Scan for the cell matching the given text and deliver its [X, Y] coordinate at center. 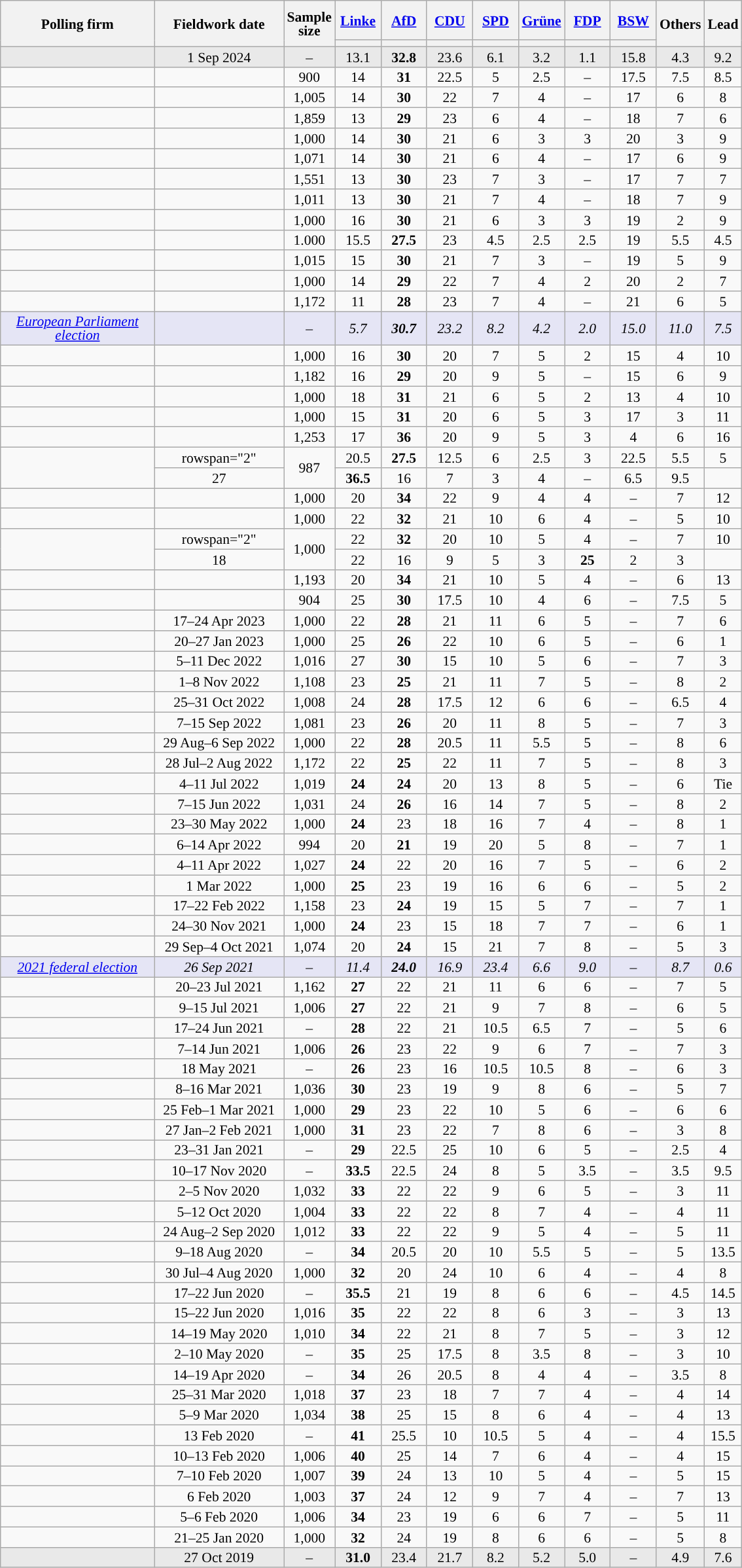
11.0 [680, 329]
1,036 [309, 1089]
1 Sep 2024 [219, 56]
7.6 [724, 1558]
23–30 May 2022 [219, 825]
29 Aug–6 Sep 2022 [219, 742]
Grüne [541, 20]
5–11 Dec 2022 [219, 661]
40 [358, 1455]
1,027 [309, 865]
7–10 Feb 2020 [219, 1476]
24 Aug–2 Sep 2020 [219, 1232]
1,034 [309, 1415]
15.0 [633, 329]
1,182 [309, 376]
31.0 [358, 1558]
Tie [724, 784]
1,019 [309, 784]
1,015 [309, 260]
27 Jan–2 Feb 2021 [219, 1130]
36.5 [358, 478]
1,007 [309, 1476]
7–14 Jun 2021 [219, 1048]
5.0 [588, 1558]
5–6 Feb 2020 [219, 1517]
8–16 Mar 2021 [219, 1089]
5–12 Oct 2020 [219, 1211]
Linke [358, 20]
17–22 Jun 2020 [219, 1293]
1 Mar 2022 [219, 885]
1,551 [309, 179]
1,162 [309, 987]
26 Sep 2021 [219, 967]
6 Feb 2020 [219, 1496]
SPD [495, 20]
1,012 [309, 1232]
1,108 [309, 682]
12.5 [450, 458]
30 Jul–4 Aug 2020 [219, 1272]
6–14 Apr 2022 [219, 844]
4–11 Jul 2022 [219, 784]
1–8 Nov 2022 [219, 682]
FDP [588, 20]
23–31 Jan 2021 [219, 1150]
25–31 Oct 2022 [219, 702]
8.7 [680, 967]
8.5 [724, 77]
1.000 [309, 240]
Polling firm [77, 24]
1.1 [588, 56]
25 Feb–1 Mar 2021 [219, 1110]
4.3 [680, 56]
900 [309, 77]
39 [358, 1476]
6.1 [495, 56]
41 [358, 1436]
1,004 [309, 1211]
9.2 [724, 56]
13 Feb 2020 [219, 1436]
987 [309, 468]
1,193 [309, 580]
23.2 [450, 329]
30.7 [404, 329]
15.8 [633, 56]
10–13 Feb 2020 [219, 1455]
18 May 2021 [219, 1068]
2–5 Nov 2020 [219, 1191]
33.5 [358, 1170]
9–15 Jul 2021 [219, 1008]
14–19 Apr 2020 [219, 1374]
1,081 [309, 722]
11.4 [358, 967]
Samplesize [309, 24]
1,158 [309, 906]
9.0 [588, 967]
17–22 Feb 2022 [219, 906]
3.2 [541, 56]
24.0 [404, 967]
4.9 [680, 1558]
1,008 [309, 702]
European Parliament election [77, 329]
1,071 [309, 158]
7–15 Sep 2022 [219, 722]
1,005 [309, 98]
BSW [633, 20]
25–31 Mar 2020 [219, 1394]
24–30 Nov 2021 [219, 927]
1,074 [309, 946]
5–9 Mar 2020 [219, 1415]
Fieldwork date [219, 24]
AfD [404, 20]
27 Oct 2019 [219, 1558]
4.2 [541, 329]
1,859 [309, 118]
7–15 Jun 2022 [219, 804]
1,010 [309, 1334]
4–11 Apr 2022 [219, 865]
20–27 Jan 2023 [219, 641]
13.5 [724, 1253]
15–22 Jun 2020 [219, 1313]
1,032 [309, 1191]
10–17 Nov 2020 [219, 1170]
Lead [724, 24]
17–24 Apr 2023 [219, 620]
1,253 [309, 437]
38 [358, 1415]
5.7 [358, 329]
1,003 [309, 1496]
21.7 [450, 1558]
1,031 [309, 804]
1,011 [309, 199]
994 [309, 844]
14.5 [724, 1293]
Others [680, 24]
CDU [450, 20]
36 [404, 437]
21–25 Jan 2020 [219, 1537]
2.0 [588, 329]
14–19 May 2020 [219, 1334]
5.2 [541, 1558]
6.6 [541, 967]
2021 federal election [77, 967]
2–10 May 2020 [219, 1353]
20–23 Jul 2021 [219, 987]
0.6 [724, 967]
904 [309, 601]
9–18 Aug 2020 [219, 1253]
1,018 [309, 1394]
13.1 [358, 56]
25.5 [404, 1436]
29 Sep–4 Oct 2021 [219, 946]
17–24 Jun 2021 [219, 1027]
28 Jul–2 Aug 2022 [219, 763]
23.6 [450, 56]
32.8 [404, 56]
16.9 [450, 967]
35.5 [358, 1293]
